Detect which cell encompasses the target text, then output its (x, y) center coordinate. 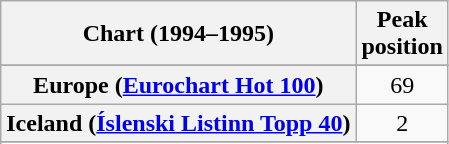
69 (402, 85)
Iceland (Íslenski Listinn Topp 40) (178, 123)
2 (402, 123)
Europe (Eurochart Hot 100) (178, 85)
Peakposition (402, 34)
Chart (1994–1995) (178, 34)
